From the cell containing the given text, extract its center point as [X, Y] coordinate. 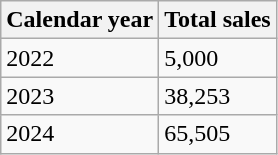
5,000 [218, 58]
2022 [80, 58]
Total sales [218, 20]
Calendar year [80, 20]
38,253 [218, 96]
65,505 [218, 134]
2023 [80, 96]
2024 [80, 134]
